Determine the (x, y) coordinate at the center of the cell enclosing the given text.  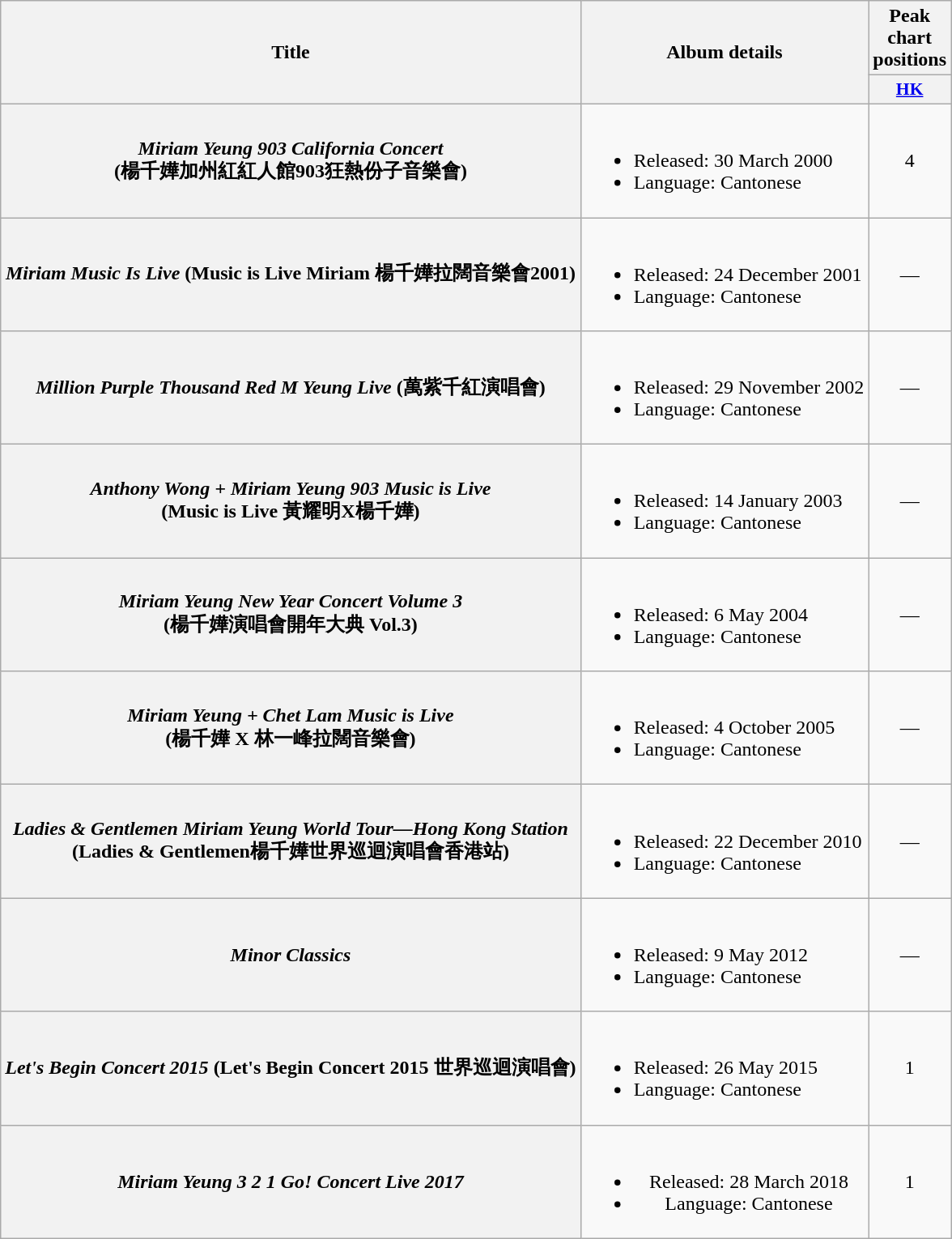
Title (291, 53)
Miriam Yeung 903 California Concert(楊千嬅加州紅紅人館903狂熱份子音樂會) (291, 160)
Released: 22 December 2010Language: Cantonese (725, 841)
Minor Classics (291, 955)
Released: 28 March 2018Language: Cantonese (725, 1182)
Released: 30 March 2000Language: Cantonese (725, 160)
Miriam Yeung + Chet Lam Music is Live(楊千嬅 X 林一峰拉闊音樂會) (291, 728)
HK (910, 90)
Million Purple Thousand Red M Yeung Live (萬紫千紅演唱會) (291, 388)
4 (910, 160)
Miriam Yeung 3 2 1 Go! Concert Live 2017 (291, 1182)
Peak chart positions (910, 38)
Miriam Yeung New Year Concert Volume 3(楊千嬅演唱會開年大典 Vol.3) (291, 615)
Ladies & Gentlemen Miriam Yeung World Tour—Hong Kong Station(Ladies & Gentlemen楊千嬅世界巡迴演唱會香港站) (291, 841)
Released: 4 October 2005Language: Cantonese (725, 728)
Released: 24 December 2001Language: Cantonese (725, 274)
Released: 26 May 2015Language: Cantonese (725, 1068)
Let's Begin Concert 2015 (Let's Begin Concert 2015 世界巡迴演唱會) (291, 1068)
Released: 29 November 2002Language: Cantonese (725, 388)
Released: 9 May 2012Language: Cantonese (725, 955)
Released: 6 May 2004Language: Cantonese (725, 615)
Anthony Wong + Miriam Yeung 903 Music is Live(Music is Live 黃耀明X楊千嬅) (291, 501)
Miriam Music Is Live (Music is Live Miriam 楊千嬅拉闊音樂會2001) (291, 274)
Album details (725, 53)
Released: 14 January 2003Language: Cantonese (725, 501)
